Locate the cell with the specified text and output its (X, Y) center coordinate. 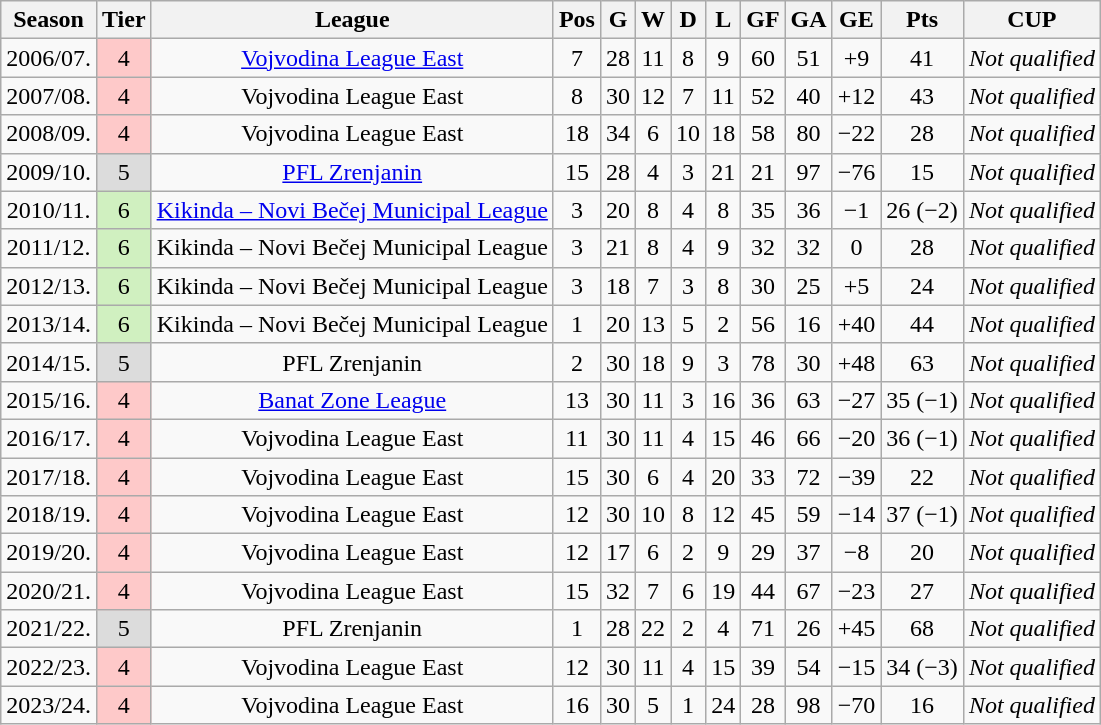
+9 (856, 58)
0 (856, 248)
+5 (856, 286)
−8 (856, 553)
+45 (856, 629)
Pos (576, 20)
G (618, 20)
29 (763, 553)
2009/10. (49, 172)
−76 (856, 172)
2012/13. (49, 286)
2008/09. (49, 134)
68 (922, 629)
56 (763, 324)
35 (763, 210)
−23 (856, 591)
+40 (856, 324)
43 (922, 96)
Season (49, 20)
−20 (856, 438)
2011/12. (49, 248)
66 (808, 438)
2014/15. (49, 362)
26 (−2) (922, 210)
2010/11. (49, 210)
−27 (856, 400)
2007/08. (49, 96)
46 (763, 438)
98 (808, 705)
37 (808, 553)
2018/19. (49, 515)
45 (763, 515)
−70 (856, 705)
40 (808, 96)
2023/24. (49, 705)
CUP (1032, 20)
−39 (856, 477)
2019/20. (49, 553)
58 (763, 134)
2022/23. (49, 667)
L (724, 20)
71 (763, 629)
72 (808, 477)
39 (763, 667)
51 (808, 58)
+12 (856, 96)
W (654, 20)
−14 (856, 515)
54 (808, 667)
25 (808, 286)
GA (808, 20)
2006/07. (49, 58)
36 (−1) (922, 438)
26 (808, 629)
2021/22. (49, 629)
67 (808, 591)
Banat Zone League (352, 400)
D (688, 20)
59 (808, 515)
+48 (856, 362)
2013/14. (49, 324)
−22 (856, 134)
GF (763, 20)
17 (618, 553)
34 (618, 134)
2017/18. (49, 477)
Pts (922, 20)
34 (−3) (922, 667)
97 (808, 172)
2015/16. (49, 400)
19 (724, 591)
37 (−1) (922, 515)
35 (−1) (922, 400)
78 (763, 362)
−15 (856, 667)
Tier (124, 20)
2016/17. (49, 438)
60 (763, 58)
−1 (856, 210)
52 (763, 96)
80 (808, 134)
27 (922, 591)
GE (856, 20)
41 (922, 58)
33 (763, 477)
League (352, 20)
2020/21. (49, 591)
